Identify which cell holds the provided text, then report its [X, Y] central coordinate. 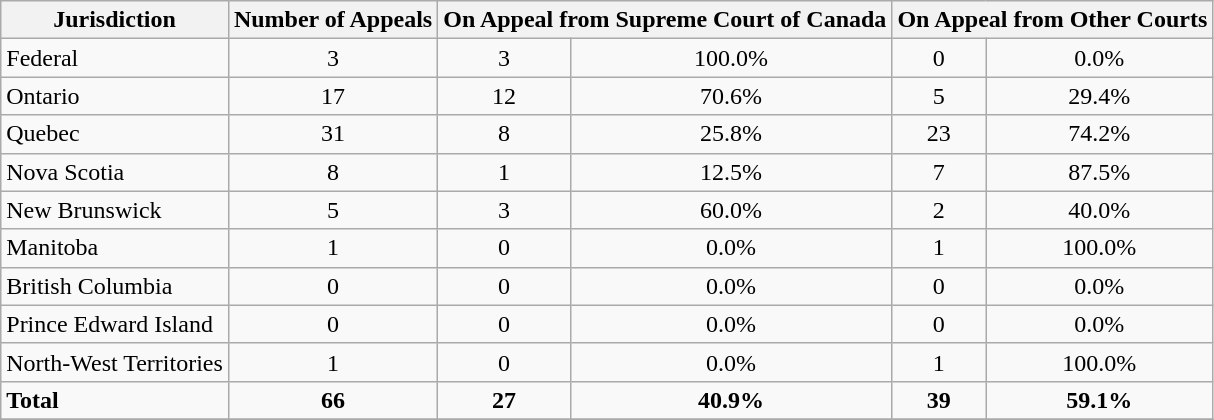
Prince Edward Island [115, 324]
Federal [115, 58]
40.9% [731, 400]
87.5% [1100, 172]
Number of Appeals [332, 20]
Nova Scotia [115, 172]
On Appeal from Supreme Court of Canada [665, 20]
12 [504, 96]
2 [939, 210]
New Brunswick [115, 210]
17 [332, 96]
31 [332, 134]
23 [939, 134]
Jurisdiction [115, 20]
North-West Territories [115, 362]
59.1% [1100, 400]
Total [115, 400]
12.5% [731, 172]
29.4% [1100, 96]
Ontario [115, 96]
25.8% [731, 134]
66 [332, 400]
27 [504, 400]
Quebec [115, 134]
74.2% [1100, 134]
British Columbia [115, 286]
Manitoba [115, 248]
70.6% [731, 96]
On Appeal from Other Courts [1052, 20]
7 [939, 172]
40.0% [1100, 210]
60.0% [731, 210]
39 [939, 400]
